Find where the given text appears and provide that cell's center as [X, Y] coordinate. 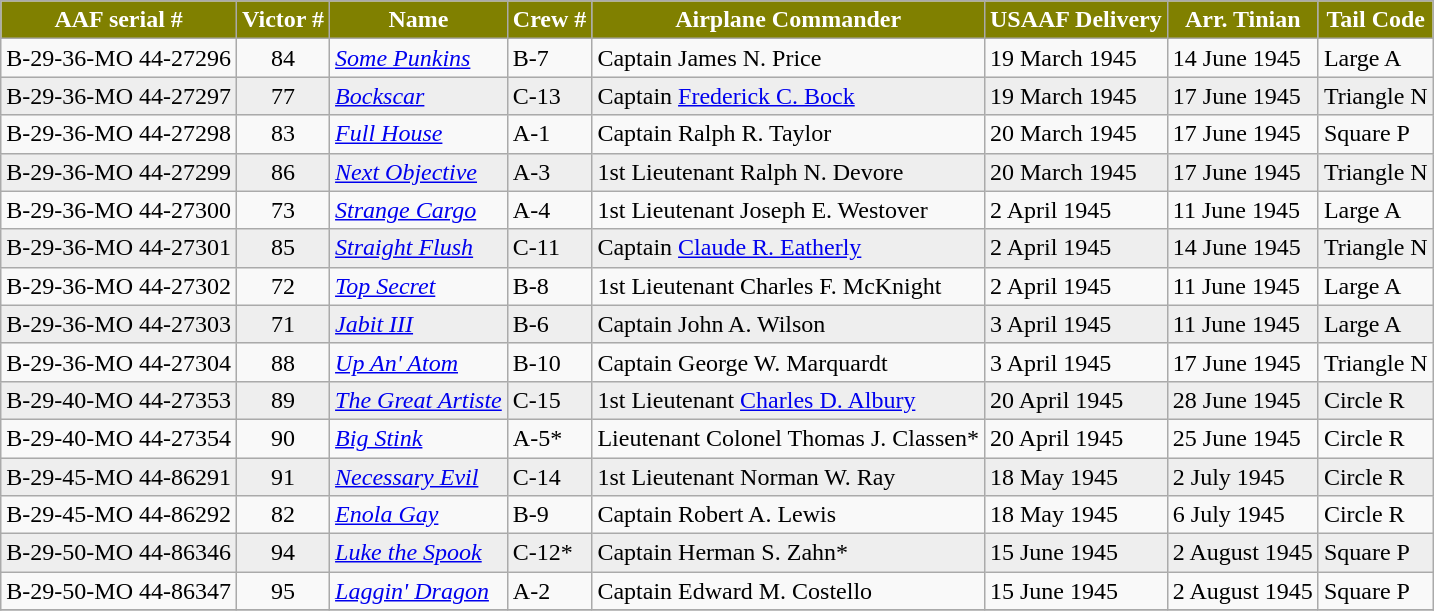
1st Lieutenant Norman W. Ray [788, 477]
Laggin' Dragon [419, 591]
91 [284, 477]
C-13 [550, 96]
A-3 [550, 172]
Captain Robert A. Lewis [788, 515]
1st Lieutenant Charles F. McKnight [788, 286]
84 [284, 58]
Captain Claude R. Eatherly [788, 248]
73 [284, 210]
B-10 [550, 362]
Captain John A. Wilson [788, 324]
83 [284, 134]
Strange Cargo [419, 210]
B-29-36-MO 44-27303 [119, 324]
2 July 1945 [1242, 477]
94 [284, 553]
89 [284, 400]
C-14 [550, 477]
1st Lieutenant Charles D. Albury [788, 400]
A-2 [550, 591]
B-29-36-MO 44-27296 [119, 58]
C-11 [550, 248]
B-29-50-MO 44-86346 [119, 553]
B-29-36-MO 44-27300 [119, 210]
90 [284, 438]
Some Punkins [419, 58]
Captain James N. Price [788, 58]
B-29-36-MO 44-27301 [119, 248]
Big Stink [419, 438]
28 June 1945 [1242, 400]
95 [284, 591]
Airplane Commander [788, 20]
B-29-45-MO 44-86291 [119, 477]
Next Objective [419, 172]
Name [419, 20]
Captain George W. Marquardt [788, 362]
Arr. Tinian [1242, 20]
B-29-50-MO 44-86347 [119, 591]
B-29-36-MO 44-27304 [119, 362]
Enola Gay [419, 515]
B-29-36-MO 44-27302 [119, 286]
Captain Herman S. Zahn* [788, 553]
B-29-40-MO 44-27353 [119, 400]
88 [284, 362]
86 [284, 172]
C-12* [550, 553]
71 [284, 324]
Luke the Spook [419, 553]
B-29-36-MO 44-27299 [119, 172]
25 June 1945 [1242, 438]
Necessary Evil [419, 477]
B-7 [550, 58]
Victor # [284, 20]
B-9 [550, 515]
Jabit III [419, 324]
A-1 [550, 134]
Lieutenant Colonel Thomas J. Classen* [788, 438]
A-5* [550, 438]
USAAF Delivery [1076, 20]
B-29-45-MO 44-86292 [119, 515]
Top Secret [419, 286]
A-4 [550, 210]
AAF serial # [119, 20]
82 [284, 515]
85 [284, 248]
Bockscar [419, 96]
Straight Flush [419, 248]
B-29-36-MO 44-27297 [119, 96]
Captain Edward M. Costello [788, 591]
Full House [419, 134]
1st Lieutenant Ralph N. Devore [788, 172]
B-6 [550, 324]
B-8 [550, 286]
Up An' Atom [419, 362]
Captain Frederick C. Bock [788, 96]
Captain Ralph R. Taylor [788, 134]
B-29-40-MO 44-27354 [119, 438]
1st Lieutenant Joseph E. Westover [788, 210]
6 July 1945 [1242, 515]
72 [284, 286]
77 [284, 96]
The Great Artiste [419, 400]
B-29-36-MO 44-27298 [119, 134]
Tail Code [1376, 20]
C-15 [550, 400]
Crew # [550, 20]
